Identify which cell holds the provided text, then report its (X, Y) central coordinate. 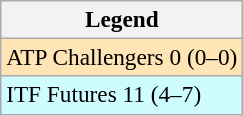
ATP Challengers 0 (0–0) (122, 57)
ITF Futures 11 (4–7) (122, 95)
Legend (122, 19)
